Pinpoint the cell where the given text exists, returning its (X, Y) midpoint coordinate. 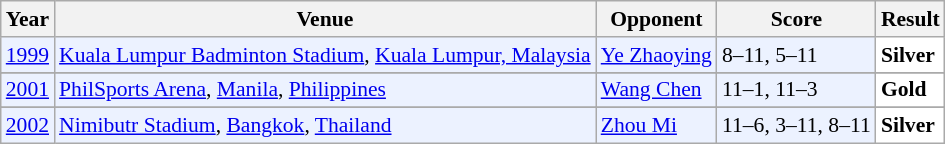
Year (28, 19)
Ye Zhaoying (656, 55)
Score (796, 19)
2002 (28, 126)
2001 (28, 90)
Zhou Mi (656, 126)
Wang Chen (656, 90)
11–1, 11–3 (796, 90)
1999 (28, 55)
8–11, 5–11 (796, 55)
Opponent (656, 19)
Venue (325, 19)
Result (910, 19)
11–6, 3–11, 8–11 (796, 126)
PhilSports Arena, Manila, Philippines (325, 90)
Gold (910, 90)
Kuala Lumpur Badminton Stadium, Kuala Lumpur, Malaysia (325, 55)
Nimibutr Stadium, Bangkok, Thailand (325, 126)
